Identify which cell holds the provided text, then report its (x, y) central coordinate. 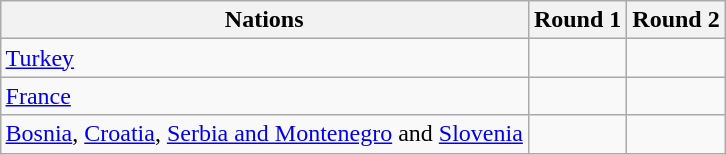
Round 1 (577, 20)
Bosnia, Croatia, Serbia and Montenegro and Slovenia (264, 134)
Nations (264, 20)
France (264, 96)
Turkey (264, 58)
Round 2 (676, 20)
